From the cell containing the given text, extract its center point as (X, Y) coordinate. 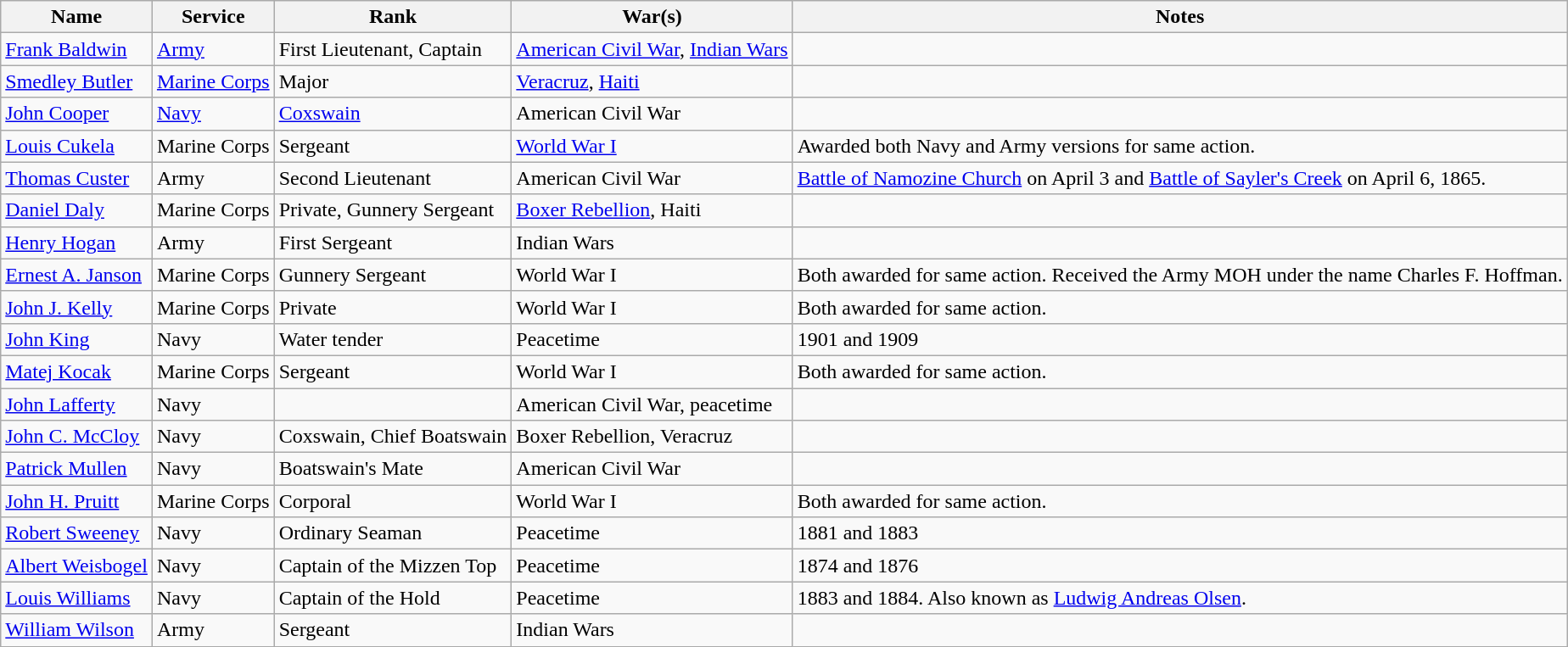
Henry Hogan (76, 243)
Private, Gunnery Sergeant (393, 210)
John C. McCloy (76, 437)
John Lafferty (76, 404)
Louis Williams (76, 598)
John J. Kelly (76, 307)
Smedley Butler (76, 81)
Second Lieutenant (393, 178)
Captain of the Hold (393, 598)
Patrick Mullen (76, 469)
Thomas Custer (76, 178)
Albert Weisbogel (76, 566)
1901 and 1909 (1179, 339)
Name (76, 17)
First Lieutenant, Captain (393, 49)
Boxer Rebellion, Haiti (652, 210)
Battle of Namozine Church on April 3 and Battle of Sayler's Creek on April 6, 1865. (1179, 178)
American Civil War, Indian Wars (652, 49)
Louis Cukela (76, 146)
Notes (1179, 17)
William Wilson (76, 630)
Private (393, 307)
Robert Sweeney (76, 533)
War(s) (652, 17)
1874 and 1876 (1179, 566)
Water tender (393, 339)
Boatswain's Mate (393, 469)
Ernest A. Janson (76, 275)
Service (213, 17)
1881 and 1883 (1179, 533)
Awarded both Navy and Army versions for same action. (1179, 146)
John Cooper (76, 114)
1883 and 1884. Also known as Ludwig Andreas Olsen. (1179, 598)
Major (393, 81)
Ordinary Seaman (393, 533)
American Civil War, peacetime (652, 404)
Corporal (393, 501)
First Sergeant (393, 243)
Coxswain (393, 114)
John H. Pruitt (76, 501)
Boxer Rebellion, Veracruz (652, 437)
Rank (393, 17)
Veracruz, Haiti (652, 81)
Both awarded for same action. Received the Army MOH under the name Charles F. Hoffman. (1179, 275)
Frank Baldwin (76, 49)
Captain of the Mizzen Top (393, 566)
Matej Kocak (76, 371)
John King (76, 339)
Coxswain, Chief Boatswain (393, 437)
Daniel Daly (76, 210)
Gunnery Sergeant (393, 275)
